Scan for the cell matching the given text and deliver its (X, Y) coordinate at center. 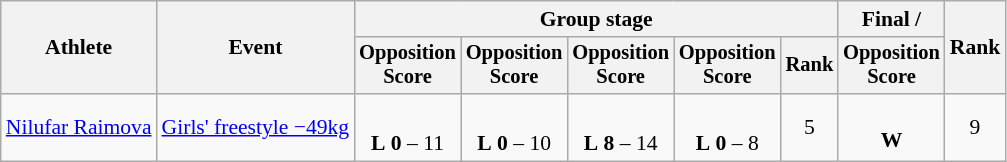
Nilufar Raimova (79, 128)
Final / (892, 19)
L 8 – 14 (620, 128)
Athlete (79, 48)
9 (976, 128)
W (892, 128)
Event (256, 48)
L 0 – 10 (514, 128)
5 (810, 128)
L 0 – 11 (408, 128)
Girls' freestyle −49kg (256, 128)
Group stage (596, 19)
L 0 – 8 (728, 128)
